For the text-containing cell, return its midpoint in (x, y) coordinate format. 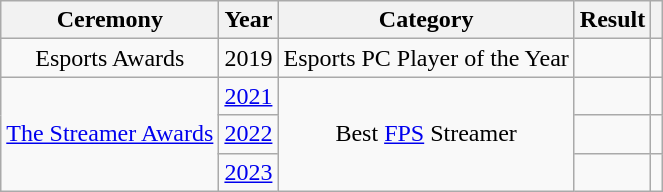
2022 (248, 134)
2021 (248, 96)
Best FPS Streamer (426, 134)
Year (248, 20)
Ceremony (110, 20)
Esports Awards (110, 58)
Esports PC Player of the Year (426, 58)
Result (612, 20)
Category (426, 20)
2019 (248, 58)
The Streamer Awards (110, 134)
2023 (248, 172)
